For the text-containing cell, return its midpoint in (x, y) coordinate format. 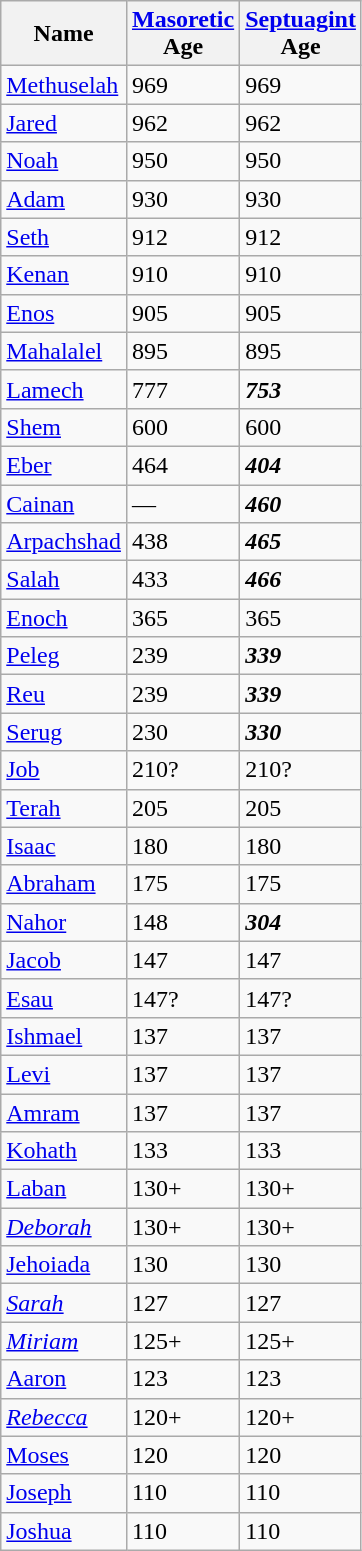
Arpachshad (64, 542)
Ishmael (64, 1036)
466 (301, 580)
Cainan (64, 503)
Joseph (64, 1493)
Isaac (64, 846)
465 (301, 542)
753 (301, 389)
Job (64, 770)
304 (301, 922)
Terah (64, 808)
Rebecca (64, 1417)
Abraham (64, 884)
Jacob (64, 960)
Salah (64, 580)
Reu (64, 694)
MasoreticAge (182, 34)
Seth (64, 237)
Shem (64, 427)
Aaron (64, 1379)
Adam (64, 199)
Esau (64, 998)
Methuselah (64, 85)
Levi (64, 1074)
Eber (64, 465)
Nahor (64, 922)
Moses (64, 1455)
330 (301, 732)
Kohath (64, 1151)
Jared (64, 123)
Amram (64, 1113)
Sarah (64, 1303)
230 (182, 732)
Enoch (64, 618)
Jehoiada (64, 1265)
Miriam (64, 1341)
— (182, 503)
Enos (64, 313)
777 (182, 389)
Kenan (64, 275)
Name (64, 34)
433 (182, 580)
Peleg (64, 656)
Serug (64, 732)
460 (301, 503)
464 (182, 465)
404 (301, 465)
Deborah (64, 1227)
438 (182, 542)
Lamech (64, 389)
SeptuagintAge (301, 34)
Noah (64, 161)
Mahalalel (64, 351)
Laban (64, 1189)
148 (182, 922)
Joshua (64, 1531)
